Return the [x, y] coordinate for the center point of the cell that contains the specified text.  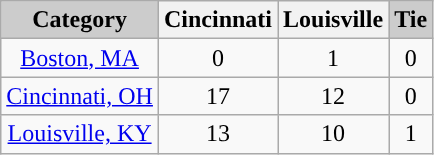
Louisville, KY [80, 134]
Category [80, 20]
Cincinnati [218, 20]
17 [218, 96]
12 [334, 96]
Louisville [334, 20]
10 [334, 134]
Cincinnati, OH [80, 96]
Boston, MA [80, 58]
13 [218, 134]
Tie [411, 20]
